Pinpoint the cell where the given text exists, returning its (x, y) midpoint coordinate. 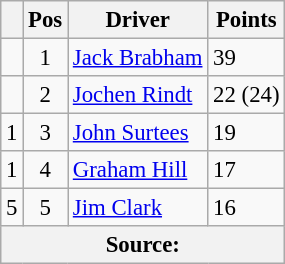
19 (246, 133)
Pos (46, 20)
Driver (138, 20)
Source: (143, 245)
Points (246, 20)
Jack Brabham (138, 58)
Jim Clark (138, 208)
2 (46, 95)
3 (46, 133)
Graham Hill (138, 170)
39 (246, 58)
22 (24) (246, 95)
4 (46, 170)
17 (246, 170)
Jochen Rindt (138, 95)
16 (246, 208)
John Surtees (138, 133)
